Determine the [X, Y] coordinate at the center of the cell enclosing the given text.  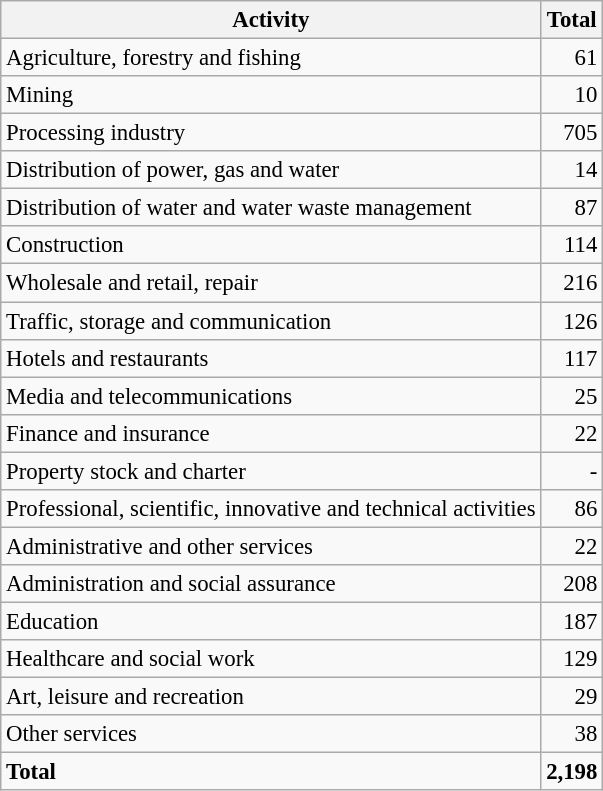
Agriculture, forestry and fishing [271, 58]
10 [572, 95]
38 [572, 734]
Hotels and restaurants [271, 358]
Activity [271, 20]
- [572, 471]
Distribution of power, gas and water [271, 170]
705 [572, 133]
Other services [271, 734]
216 [572, 283]
Property stock and charter [271, 471]
61 [572, 58]
Mining [271, 95]
Professional, scientific, innovative and technical activities [271, 509]
117 [572, 358]
87 [572, 208]
Administration and social assurance [271, 584]
Traffic, storage and communication [271, 321]
Administrative and other services [271, 546]
Construction [271, 245]
126 [572, 321]
Distribution of water and water waste management [271, 208]
208 [572, 584]
Art, leisure and recreation [271, 697]
Wholesale and retail, repair [271, 283]
Healthcare and social work [271, 659]
187 [572, 621]
114 [572, 245]
129 [572, 659]
25 [572, 396]
29 [572, 697]
Media and telecommunications [271, 396]
2,198 [572, 772]
Finance and insurance [271, 433]
Processing industry [271, 133]
Education [271, 621]
86 [572, 509]
14 [572, 170]
